Identify which cell holds the provided text, then report its [x, y] central coordinate. 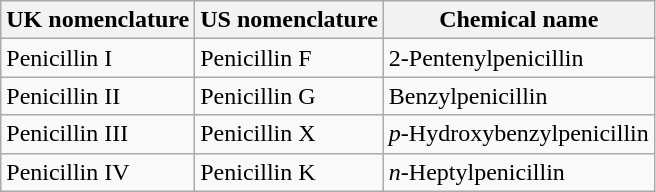
n-Heptylpenicillin [518, 172]
Penicillin I [98, 58]
Benzylpenicillin [518, 96]
Penicillin III [98, 134]
Penicillin II [98, 96]
Penicillin F [290, 58]
p-Hydroxybenzylpenicillin [518, 134]
2-Pentenylpenicillin [518, 58]
Penicillin IV [98, 172]
UK nomenclature [98, 20]
US nomenclature [290, 20]
Penicillin X [290, 134]
Penicillin K [290, 172]
Penicillin G [290, 96]
Chemical name [518, 20]
